From the cell containing the given text, extract its center point as (x, y) coordinate. 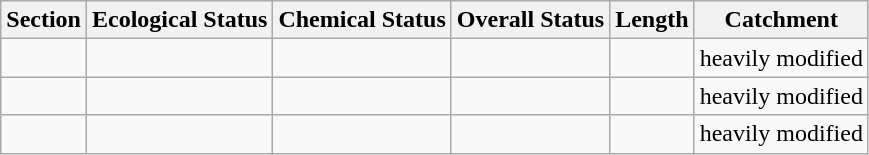
Length (652, 20)
Overall Status (530, 20)
Chemical Status (362, 20)
Ecological Status (179, 20)
Section (44, 20)
Catchment (781, 20)
